Capture the cell that displays the provided text and extract its [x, y] central coordinate. 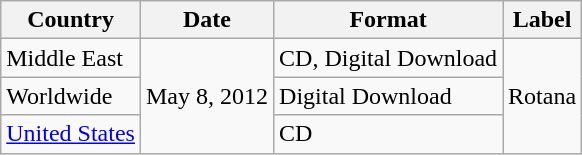
Digital Download [388, 96]
Date [206, 20]
CD, Digital Download [388, 58]
United States [71, 134]
Worldwide [71, 96]
Country [71, 20]
Format [388, 20]
CD [388, 134]
Middle East [71, 58]
May 8, 2012 [206, 96]
Rotana [542, 96]
Label [542, 20]
